Return the [X, Y] coordinate for the center point of the cell that contains the specified text.  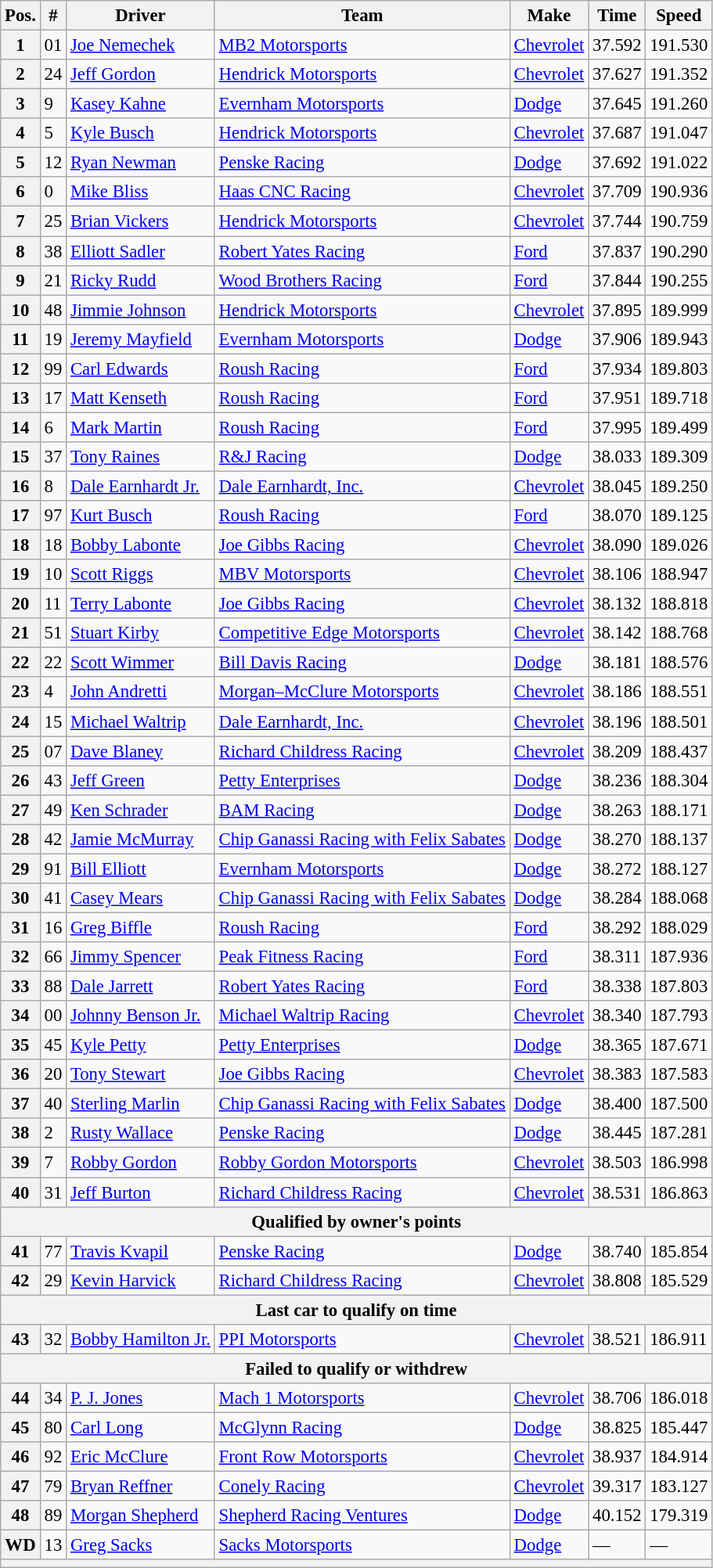
Dale Earnhardt Jr. [141, 486]
187.793 [679, 1016]
89 [53, 1516]
Dale Jarrett [141, 987]
185.854 [679, 1251]
37.895 [617, 310]
27 [20, 810]
38.270 [617, 840]
Ricky Rudd [141, 280]
Bobby Hamilton Jr. [141, 1340]
185.447 [679, 1427]
37.592 [617, 45]
190.255 [679, 280]
Carl Long [141, 1427]
Last car to qualify on time [357, 1310]
38.090 [617, 545]
Elliott Sadler [141, 251]
189.309 [679, 457]
189.499 [679, 427]
Kyle Petty [141, 1045]
Team [362, 16]
46 [20, 1457]
188.501 [679, 721]
John Andretti [141, 692]
38.445 [617, 1134]
Haas CNC Racing [362, 192]
38.706 [617, 1398]
189.943 [679, 339]
187.671 [679, 1045]
187.500 [679, 1104]
184.914 [679, 1457]
Front Row Motorsports [362, 1457]
00 [53, 1016]
37.645 [617, 104]
Time [617, 16]
188.437 [679, 751]
WD [20, 1545]
Tony Raines [141, 457]
38.196 [617, 721]
Ken Schrader [141, 810]
38.132 [617, 604]
38.263 [617, 810]
189.026 [679, 545]
191.260 [679, 104]
Competitive Edge Motorsports [362, 633]
3 [20, 104]
Jeff Green [141, 780]
189.803 [679, 369]
Jeff Gordon [141, 74]
190.759 [679, 221]
38.365 [617, 1045]
Sacks Motorsports [362, 1545]
185.529 [679, 1280]
38.340 [617, 1016]
MB2 Motorsports [362, 45]
38.142 [617, 633]
44 [20, 1398]
189.718 [679, 398]
Robby Gordon Motorsports [362, 1163]
Rusty Wallace [141, 1134]
Joe Nemechek [141, 45]
Qualified by owner's points [357, 1221]
97 [53, 516]
99 [53, 369]
188.947 [679, 574]
38.181 [617, 663]
23 [20, 692]
186.018 [679, 1398]
14 [20, 427]
190.936 [679, 192]
38.521 [617, 1340]
R&J Racing [362, 457]
Morgan–McClure Motorsports [362, 692]
Scott Riggs [141, 574]
01 [53, 45]
191.022 [679, 163]
37.951 [617, 398]
37.906 [617, 339]
191.530 [679, 45]
Ryan Newman [141, 163]
38.186 [617, 692]
Kevin Harvick [141, 1280]
PPI Motorsports [362, 1340]
49 [53, 810]
37.744 [617, 221]
Scott Wimmer [141, 663]
Speed [679, 16]
Brian Vickers [141, 221]
Shepherd Racing Ventures [362, 1516]
Stuart Kirby [141, 633]
39 [20, 1163]
179.319 [679, 1516]
Casey Mears [141, 898]
Kasey Kahne [141, 104]
38.531 [617, 1192]
37.692 [617, 163]
Matt Kenseth [141, 398]
Driver [141, 16]
0 [53, 192]
Jeff Burton [141, 1192]
188.127 [679, 869]
Michael Waltrip [141, 721]
33 [20, 987]
Tony Stewart [141, 1074]
189.125 [679, 516]
1 [20, 45]
37.844 [617, 280]
# [53, 16]
188.068 [679, 898]
Make [549, 16]
Terry Labonte [141, 604]
37.687 [617, 133]
88 [53, 987]
190.290 [679, 251]
Jimmy Spencer [141, 957]
38.236 [617, 780]
188.768 [679, 633]
38.106 [617, 574]
47 [20, 1487]
77 [53, 1251]
Mike Bliss [141, 192]
Mark Martin [141, 427]
38.045 [617, 486]
26 [20, 780]
66 [53, 957]
38.503 [617, 1163]
91 [53, 869]
38.272 [617, 869]
37.837 [617, 251]
30 [20, 898]
Wood Brothers Racing [362, 280]
37.627 [617, 74]
Greg Biffle [141, 927]
189.250 [679, 486]
Kyle Busch [141, 133]
35 [20, 1045]
Bill Davis Racing [362, 663]
BAM Racing [362, 810]
92 [53, 1457]
Eric McClure [141, 1457]
38.808 [617, 1280]
187.583 [679, 1074]
Robby Gordon [141, 1163]
37.934 [617, 369]
188.029 [679, 927]
188.551 [679, 692]
36 [20, 1074]
38.033 [617, 457]
39.317 [617, 1487]
38.740 [617, 1251]
Conely Racing [362, 1487]
188.818 [679, 604]
P. J. Jones [141, 1398]
MBV Motorsports [362, 574]
38.400 [617, 1104]
191.047 [679, 133]
38.292 [617, 927]
Bill Elliott [141, 869]
51 [53, 633]
28 [20, 840]
Dave Blaney [141, 751]
38.311 [617, 957]
186.911 [679, 1340]
Michael Waltrip Racing [362, 1016]
38.284 [617, 898]
Sterling Marlin [141, 1104]
Bobby Labonte [141, 545]
Morgan Shepherd [141, 1516]
38.383 [617, 1074]
79 [53, 1487]
Failed to qualify or withdrew [357, 1368]
187.936 [679, 957]
40.152 [617, 1516]
07 [53, 751]
183.127 [679, 1487]
191.352 [679, 74]
38.937 [617, 1457]
37.995 [617, 427]
McGlynn Racing [362, 1427]
188.171 [679, 810]
188.304 [679, 780]
Kurt Busch [141, 516]
186.998 [679, 1163]
37.709 [617, 192]
Peak Fitness Racing [362, 957]
38.209 [617, 751]
Carl Edwards [141, 369]
80 [53, 1427]
Jimmie Johnson [141, 310]
38.338 [617, 987]
Mach 1 Motorsports [362, 1398]
188.137 [679, 840]
38.070 [617, 516]
Jeremy Mayfield [141, 339]
189.999 [679, 310]
187.803 [679, 987]
186.863 [679, 1192]
Johnny Benson Jr. [141, 1016]
Travis Kvapil [141, 1251]
38.825 [617, 1427]
Jamie McMurray [141, 840]
Greg Sacks [141, 1545]
Pos. [20, 16]
188.576 [679, 663]
187.281 [679, 1134]
Bryan Reffner [141, 1487]
